Return the (x, y) coordinate for the center point of the cell that contains the specified text.  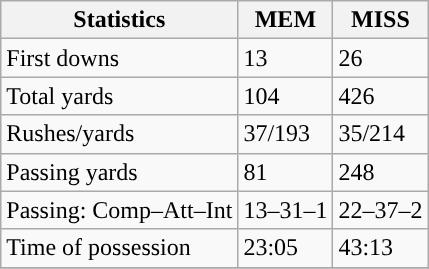
13 (286, 58)
26 (380, 58)
Total yards (120, 96)
81 (286, 172)
First downs (120, 58)
23:05 (286, 248)
Passing yards (120, 172)
426 (380, 96)
248 (380, 172)
22–37–2 (380, 210)
13–31–1 (286, 210)
43:13 (380, 248)
MEM (286, 20)
37/193 (286, 134)
104 (286, 96)
Rushes/yards (120, 134)
Time of possession (120, 248)
Statistics (120, 20)
Passing: Comp–Att–Int (120, 210)
35/214 (380, 134)
MISS (380, 20)
